Search for the cell housing the specified text and yield its (x, y) center coordinate. 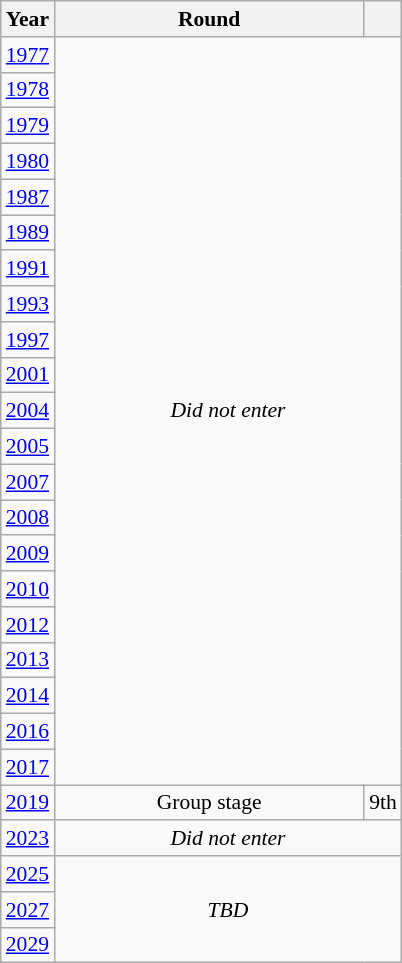
Year (28, 19)
2009 (28, 554)
1993 (28, 304)
2019 (28, 803)
2014 (28, 696)
1997 (28, 340)
2017 (28, 767)
2029 (28, 945)
TBD (228, 910)
2023 (28, 839)
1991 (28, 269)
2008 (28, 518)
2010 (28, 589)
2004 (28, 411)
2005 (28, 447)
9th (383, 803)
2013 (28, 660)
1989 (28, 233)
1977 (28, 55)
2016 (28, 732)
2007 (28, 482)
1980 (28, 162)
1978 (28, 90)
2001 (28, 375)
1979 (28, 126)
1987 (28, 197)
Group stage (209, 803)
2012 (28, 625)
2027 (28, 910)
2025 (28, 874)
Round (209, 19)
